Detect which cell encompasses the target text, then output its (x, y) center coordinate. 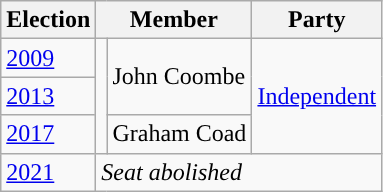
Party (317, 20)
2017 (48, 134)
2009 (48, 58)
2013 (48, 96)
2021 (48, 172)
Seat abolished (239, 172)
Independent (317, 96)
John Coombe (180, 77)
Election (48, 20)
Member (174, 20)
Graham Coad (180, 134)
